Provide the (x, y) coordinate of the cell's center where the given text is located.  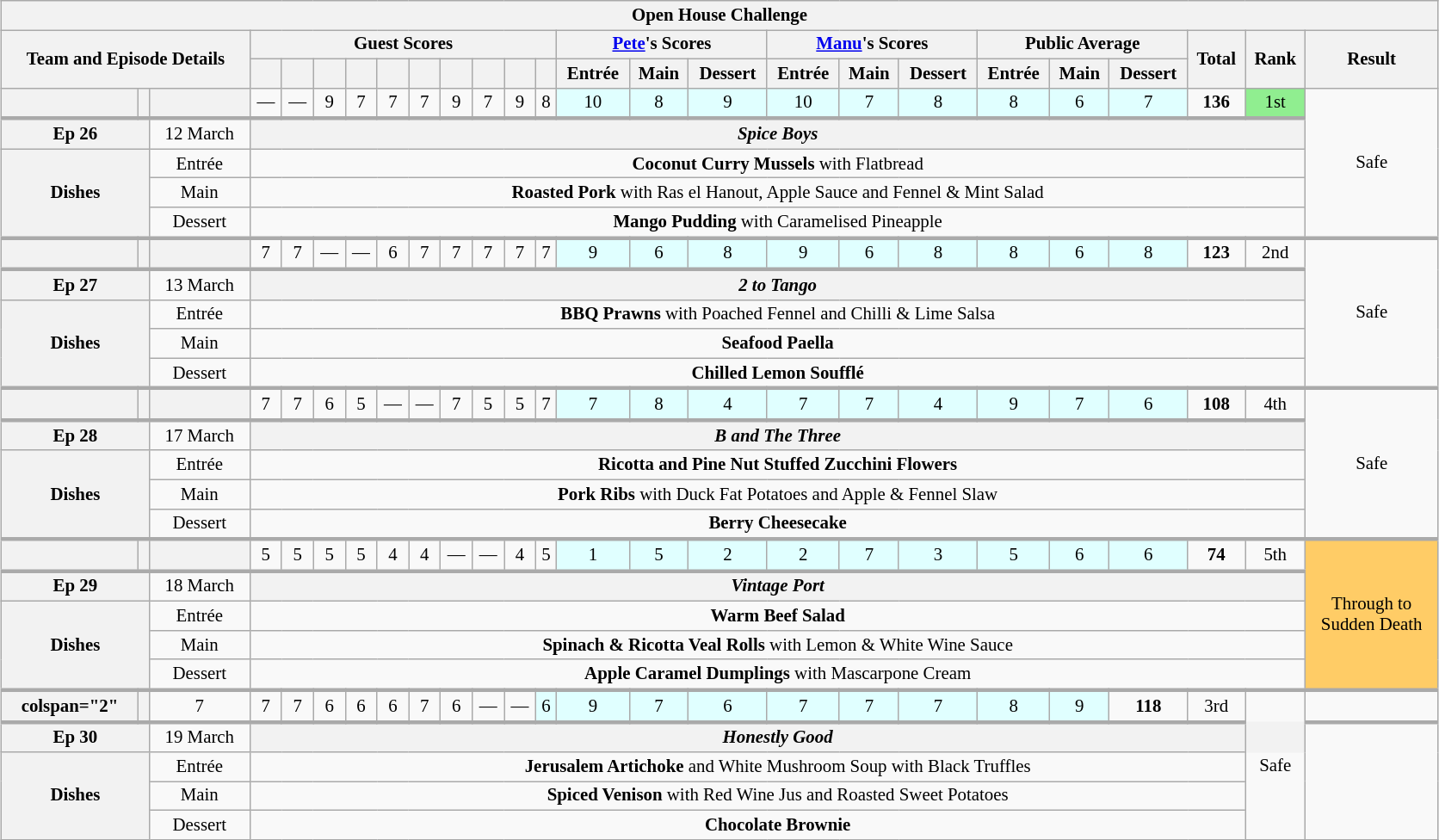
Warm Beef Salad (778, 616)
BBQ Prawns with Poached Fennel and Chilli & Lime Salsa (778, 314)
Berry Cheesecake (778, 523)
123 (1217, 253)
108 (1217, 405)
Manu's Scores (872, 44)
Pete's Scores (662, 44)
13 March (200, 284)
Rank (1275, 59)
Ricotta and Pine Nut Stuffed Zucchini Flowers (778, 465)
Chilled Lemon Soufflé (778, 374)
3rd (1217, 706)
Public Average (1083, 44)
19 March (200, 737)
5th (1275, 554)
Ep 26 (76, 134)
3 (938, 554)
1 (593, 554)
17 March (200, 435)
colspan="2" (71, 706)
Ep 30 (76, 737)
Spice Boys (778, 134)
Spiced Venison with Red Wine Jus and Roasted Sweet Potatoes (778, 796)
4th (1275, 405)
Spinach & Ricotta Veal Rolls with Lemon & White Wine Sauce (778, 645)
Guest Scores (403, 44)
1st (1275, 103)
18 March (200, 585)
Apple Caramel Dumplings with Mascarpone Cream (778, 675)
118 (1148, 706)
Mango Pudding with Caramelised Pineapple (778, 222)
2nd (1275, 253)
Chocolate Brownie (778, 825)
Pork Ribs with Duck Fat Potatoes and Apple & Fennel Slaw (778, 494)
74 (1217, 554)
Ep 28 (76, 435)
Honestly Good (778, 737)
136 (1217, 103)
Result (1372, 59)
Team and Episode Details (126, 59)
Coconut Curry Mussels with Flatbread (778, 164)
Open House Challenge (719, 15)
Total (1217, 59)
Through to Sudden Death (1372, 615)
2 to Tango (778, 284)
12 March (200, 134)
B and The Three (778, 435)
Ep 29 (76, 585)
Seafood Paella (778, 343)
Ep 27 (76, 284)
Roasted Pork with Ras el Hanout, Apple Sauce and Fennel & Mint Salad (778, 193)
Jerusalem Artichoke and White Mushroom Soup with Black Truffles (778, 767)
Vintage Port (778, 585)
